Extract the [X, Y] coordinate from the center of the cell holding the provided text.  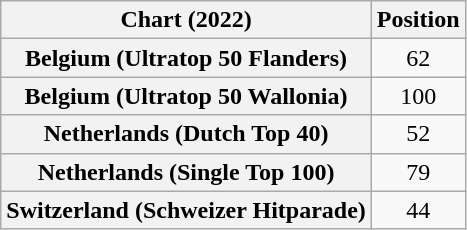
52 [418, 134]
62 [418, 58]
Netherlands (Dutch Top 40) [186, 134]
44 [418, 210]
Switzerland (Schweizer Hitparade) [186, 210]
Belgium (Ultratop 50 Flanders) [186, 58]
Position [418, 20]
79 [418, 172]
100 [418, 96]
Belgium (Ultratop 50 Wallonia) [186, 96]
Netherlands (Single Top 100) [186, 172]
Chart (2022) [186, 20]
